Extract the (X, Y) coordinate from the center of the cell holding the provided text.  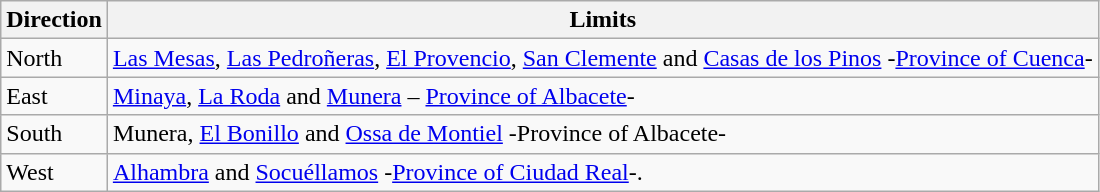
Alhambra and Socuéllamos -Province of Ciudad Real-. (602, 172)
Direction (54, 20)
West (54, 172)
Minaya, La Roda and Munera – Province of Albacete- (602, 96)
South (54, 134)
Munera, El Bonillo and Ossa de Montiel -Province of Albacete- (602, 134)
North (54, 58)
Las Mesas, Las Pedroñeras, El Provencio, San Clemente and Casas de los Pinos -Province of Cuenca- (602, 58)
Limits (602, 20)
East (54, 96)
